Return the [X, Y] coordinate for the center point of the cell that contains the specified text.  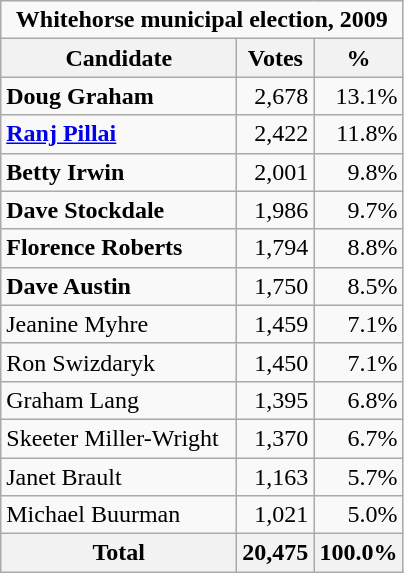
Michael Buurman [119, 515]
9.7% [358, 210]
1,794 [276, 248]
% [358, 58]
Jeanine Myhre [119, 324]
8.5% [358, 286]
13.1% [358, 96]
1,163 [276, 477]
1,395 [276, 400]
Janet Brault [119, 477]
1,459 [276, 324]
Ranj Pillai [119, 134]
Betty Irwin [119, 172]
Votes [276, 58]
1,370 [276, 438]
Doug Graham [119, 96]
Dave Austin [119, 286]
1,021 [276, 515]
Total [119, 553]
8.8% [358, 248]
1,986 [276, 210]
5.7% [358, 477]
1,450 [276, 362]
6.8% [358, 400]
Florence Roberts [119, 248]
2,001 [276, 172]
5.0% [358, 515]
Ron Swizdaryk [119, 362]
Skeeter Miller-Wright [119, 438]
100.0% [358, 553]
Whitehorse municipal election, 2009 [202, 20]
Graham Lang [119, 400]
11.8% [358, 134]
2,678 [276, 96]
2,422 [276, 134]
Candidate [119, 58]
1,750 [276, 286]
9.8% [358, 172]
Dave Stockdale [119, 210]
6.7% [358, 438]
20,475 [276, 553]
